Return the (x, y) coordinate for the center point of the cell that contains the specified text.  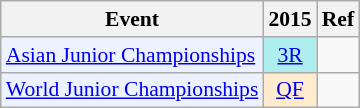
World Junior Championships (132, 90)
Asian Junior Championships (132, 55)
3R (290, 55)
2015 (290, 19)
QF (290, 90)
Ref (338, 19)
Event (132, 19)
